Capture the cell that displays the provided text and extract its (x, y) central coordinate. 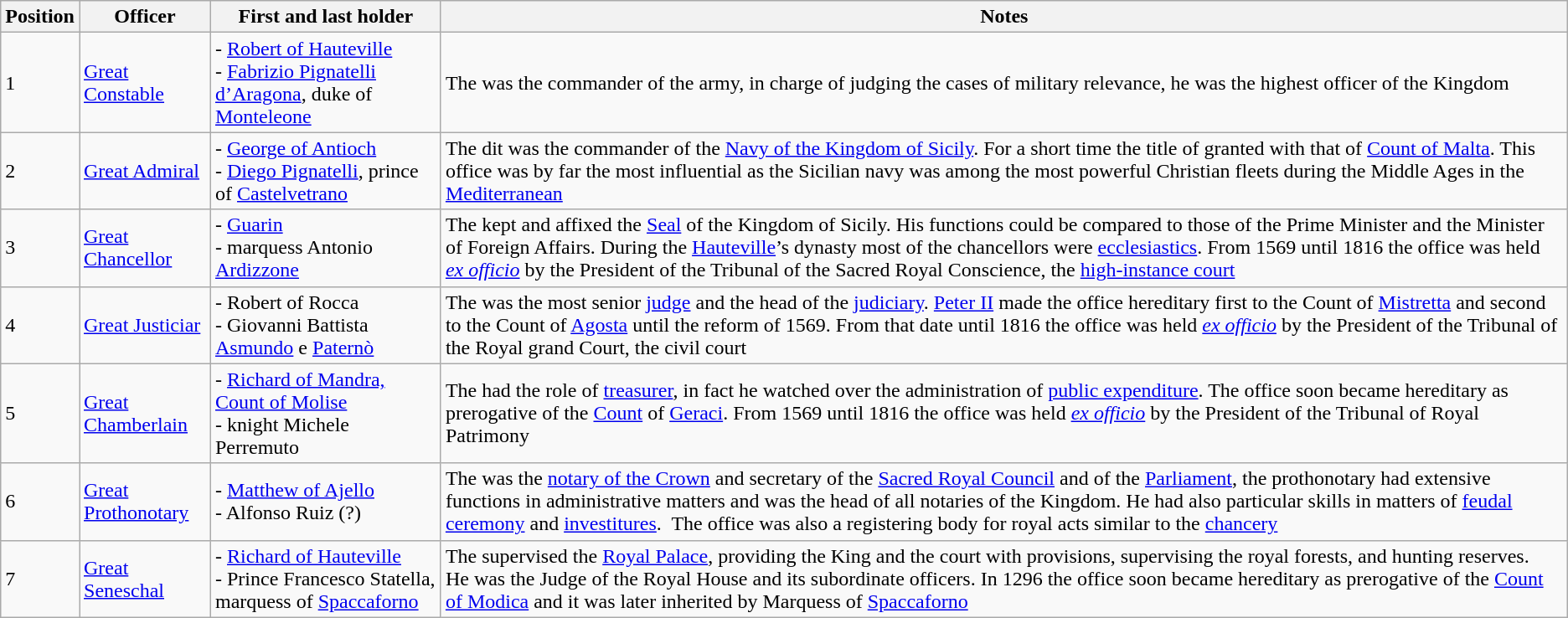
- George of Antioch- Diego Pignatelli, prince of Castelvetrano (325, 171)
Great Chancellor (144, 248)
1 (40, 82)
- Richard of Mandra, Count of Molise- knight Michele Perremuto (325, 414)
The was the commander of the army, in charge of judging the cases of military relevance, he was the highest officer of the Kingdom (1003, 82)
Great Justiciar (144, 325)
Great Constable (144, 82)
2 (40, 171)
Great Admiral (144, 171)
- Robert of Hauteville- Fabrizio Pignatelli d’Aragona, duke of Monteleone (325, 82)
Great Seneschal (144, 579)
Great Chamberlain (144, 414)
Position (40, 17)
4 (40, 325)
- Robert of Rocca- Giovanni Battista Asmundo e Paternò (325, 325)
7 (40, 579)
3 (40, 248)
- Guarin- marquess Antonio Ardizzone (325, 248)
- Matthew of Ajello- Alfonso Ruiz (?) (325, 502)
Notes (1003, 17)
First and last holder (325, 17)
Great Prothonotary (144, 502)
5 (40, 414)
6 (40, 502)
Officer (144, 17)
- Richard of Hauteville- Prince Francesco Statella, marquess of Spaccaforno (325, 579)
